Pinpoint the cell where the given text exists, returning its [x, y] midpoint coordinate. 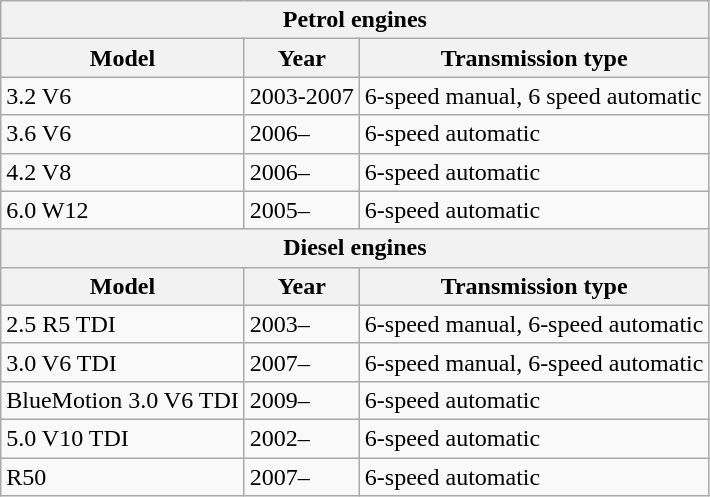
2003– [302, 324]
2005– [302, 210]
6.0 W12 [123, 210]
4.2 V8 [123, 172]
R50 [123, 477]
2.5 R5 TDI [123, 324]
Diesel engines [355, 248]
5.0 V10 TDI [123, 438]
2003-2007 [302, 96]
2009– [302, 400]
Petrol engines [355, 20]
2002– [302, 438]
3.0 V6 TDI [123, 362]
BlueMotion 3.0 V6 TDI [123, 400]
3.2 V6 [123, 96]
3.6 V6 [123, 134]
6-speed manual, 6 speed automatic [534, 96]
